Identify which cell holds the provided text, then report its (X, Y) central coordinate. 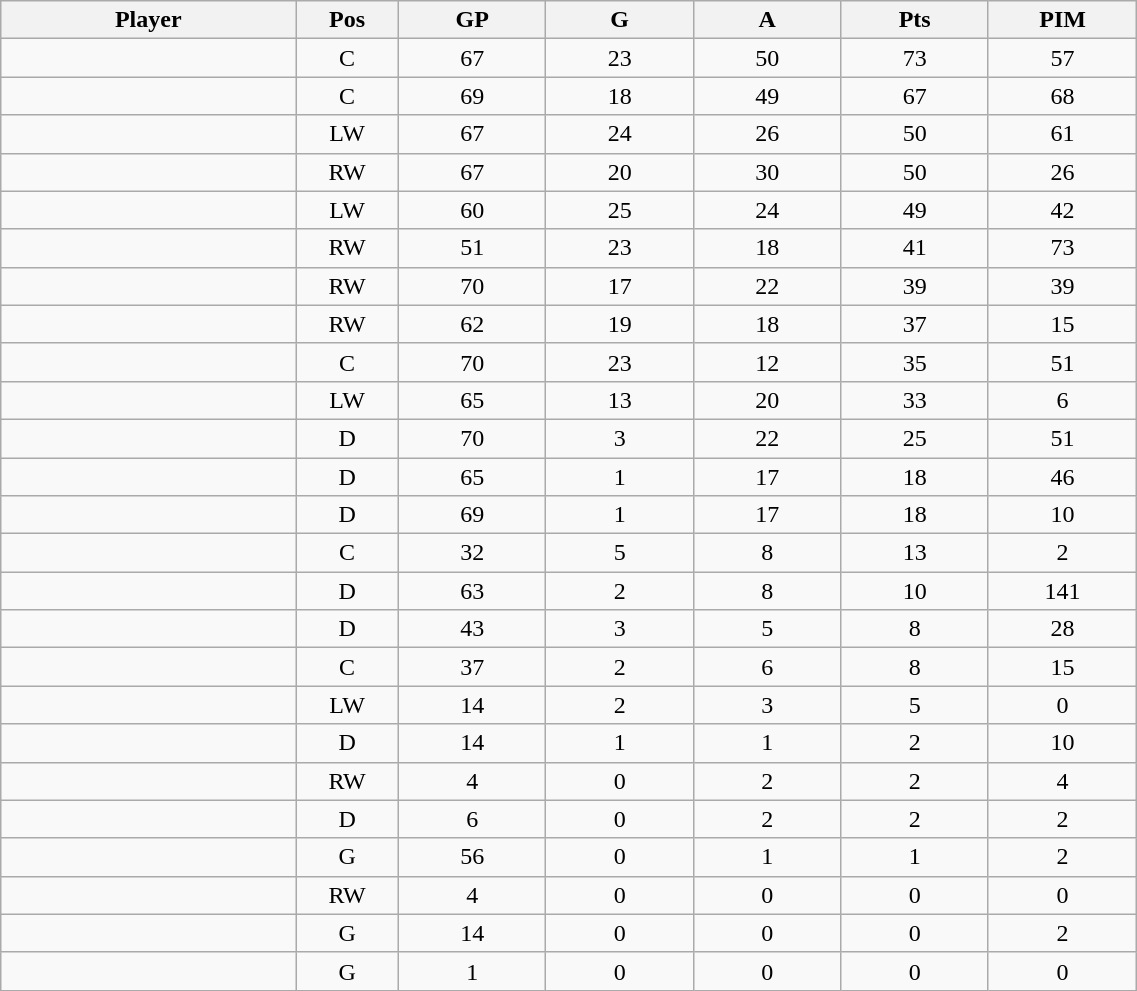
12 (766, 362)
PIM (1062, 20)
56 (472, 857)
Player (148, 20)
68 (1062, 96)
62 (472, 324)
33 (914, 400)
32 (472, 553)
61 (1062, 134)
GP (472, 20)
46 (1062, 477)
35 (914, 362)
43 (472, 629)
28 (1062, 629)
41 (914, 248)
19 (620, 324)
Pos (348, 20)
141 (1062, 591)
42 (1062, 210)
A (766, 20)
60 (472, 210)
57 (1062, 58)
63 (472, 591)
30 (766, 172)
Pts (914, 20)
